Extract the (X, Y) coordinate from the center of the cell holding the provided text.  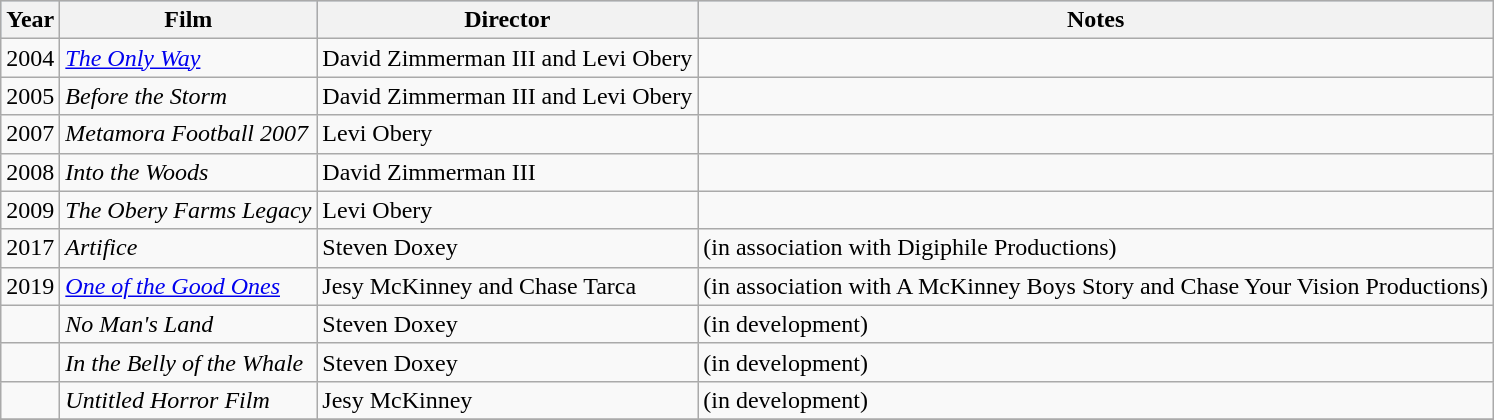
(in association with A McKinney Boys Story and Chase Your Vision Productions) (1096, 286)
Artifice (188, 248)
Jesy McKinney and Chase Tarca (508, 286)
Metamora Football 2007 (188, 134)
Before the Storm (188, 96)
The Only Way (188, 58)
In the Belly of the Whale (188, 362)
The Obery Farms Legacy (188, 210)
2005 (30, 96)
2019 (30, 286)
Director (508, 20)
2008 (30, 172)
(in association with Digiphile Productions) (1096, 248)
Notes (1096, 20)
2007 (30, 134)
David Zimmerman III (508, 172)
Into the Woods (188, 172)
2004 (30, 58)
Film (188, 20)
2009 (30, 210)
Jesy McKinney (508, 400)
Year (30, 20)
Untitled Horror Film (188, 400)
No Man's Land (188, 324)
2017 (30, 248)
One of the Good Ones (188, 286)
